Scan for the cell matching the given text and deliver its [x, y] coordinate at center. 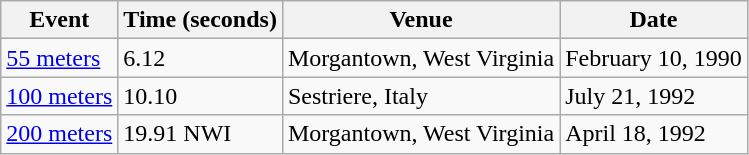
55 meters [60, 58]
19.91 NWI [200, 134]
July 21, 1992 [654, 96]
Time (seconds) [200, 20]
6.12 [200, 58]
Date [654, 20]
Sestriere, Italy [420, 96]
April 18, 1992 [654, 134]
Event [60, 20]
200 meters [60, 134]
100 meters [60, 96]
10.10 [200, 96]
February 10, 1990 [654, 58]
Venue [420, 20]
